Search for the cell housing the specified text and yield its (X, Y) center coordinate. 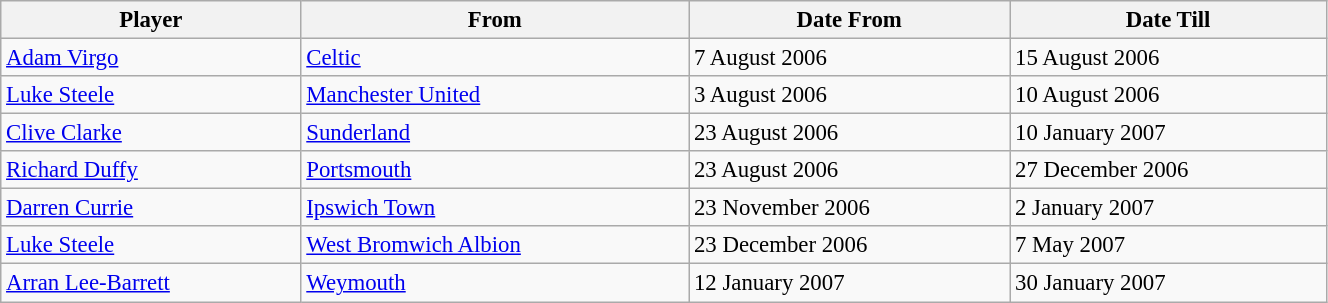
Weymouth (495, 283)
Date Till (1168, 20)
Sunderland (495, 133)
10 January 2007 (1168, 133)
Ipswich Town (495, 208)
30 January 2007 (1168, 283)
Arran Lee-Barrett (151, 283)
Adam Virgo (151, 58)
Clive Clarke (151, 133)
3 August 2006 (850, 95)
27 December 2006 (1168, 170)
7 August 2006 (850, 58)
12 January 2007 (850, 283)
15 August 2006 (1168, 58)
Date From (850, 20)
Player (151, 20)
10 August 2006 (1168, 95)
2 January 2007 (1168, 208)
Darren Currie (151, 208)
From (495, 20)
Richard Duffy (151, 170)
Celtic (495, 58)
Manchester United (495, 95)
West Bromwich Albion (495, 245)
23 December 2006 (850, 245)
23 November 2006 (850, 208)
7 May 2007 (1168, 245)
Portsmouth (495, 170)
